Extract the [X, Y] coordinate from the center of the cell holding the provided text.  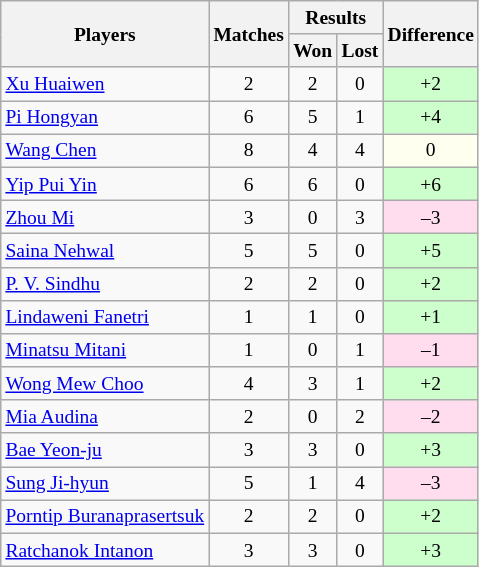
Yip Pui Yin [105, 184]
Matches [249, 34]
Players [105, 34]
Wong Mew Choo [105, 384]
Ratchanok Intanon [105, 550]
Wang Chen [105, 150]
P. V. Sindhu [105, 284]
Bae Yeon-ju [105, 450]
Xu Huaiwen [105, 84]
8 [249, 150]
+5 [431, 250]
Won [312, 50]
+6 [431, 184]
+1 [431, 316]
Saina Nehwal [105, 250]
Pi Hongyan [105, 118]
Lindaweni Fanetri [105, 316]
+4 [431, 118]
Difference [431, 34]
Sung Ji-hyun [105, 484]
Results [335, 18]
Porntip Buranaprasertsuk [105, 516]
Mia Audina [105, 416]
Zhou Mi [105, 216]
Lost [360, 50]
Minatsu Mitani [105, 350]
–2 [431, 416]
–1 [431, 350]
